Pinpoint the cell where the given text exists, returning its (X, Y) midpoint coordinate. 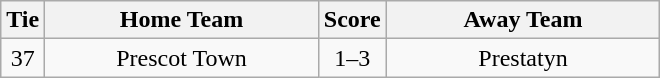
Home Team (182, 20)
Prestatyn (523, 58)
1–3 (352, 58)
Score (352, 20)
Away Team (523, 20)
37 (23, 58)
Tie (23, 20)
Prescot Town (182, 58)
